Output the [X, Y] coordinate of the center of the cell containing the given text.  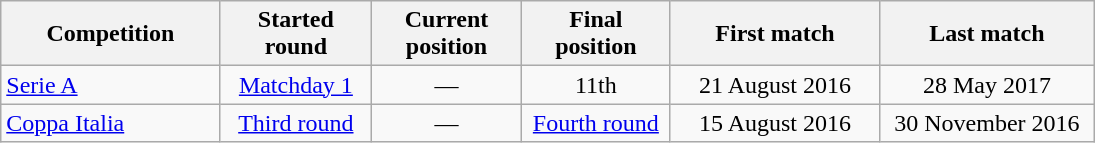
Fourth round [596, 123]
Matchday 1 [296, 85]
Competition [110, 34]
Final position [596, 34]
Coppa Italia [110, 123]
Serie A [110, 85]
First match [774, 34]
Started round [296, 34]
Third round [296, 123]
21 August 2016 [774, 85]
30 November 2016 [988, 123]
15 August 2016 [774, 123]
28 May 2017 [988, 85]
Current position [447, 34]
Last match [988, 34]
11th [596, 85]
